Provide the (x, y) coordinate of the cell's center where the given text is located.  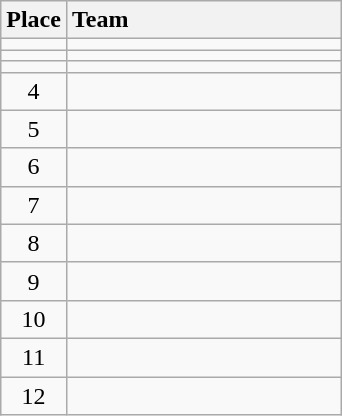
6 (34, 167)
11 (34, 357)
4 (34, 91)
Team (204, 20)
12 (34, 395)
8 (34, 243)
Place (34, 20)
9 (34, 281)
10 (34, 319)
5 (34, 129)
7 (34, 205)
